Locate the cell with the specified text and output its [x, y] center coordinate. 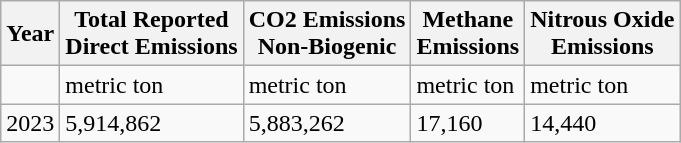
5,883,262 [327, 123]
17,160 [468, 123]
2023 [30, 123]
CO2 EmissionsNon-Biogenic [327, 34]
Total ReportedDirect Emissions [152, 34]
MethaneEmissions [468, 34]
5,914,862 [152, 123]
Nitrous OxideEmissions [602, 34]
Year [30, 34]
14,440 [602, 123]
